Locate the cell with the specified text and output its (X, Y) center coordinate. 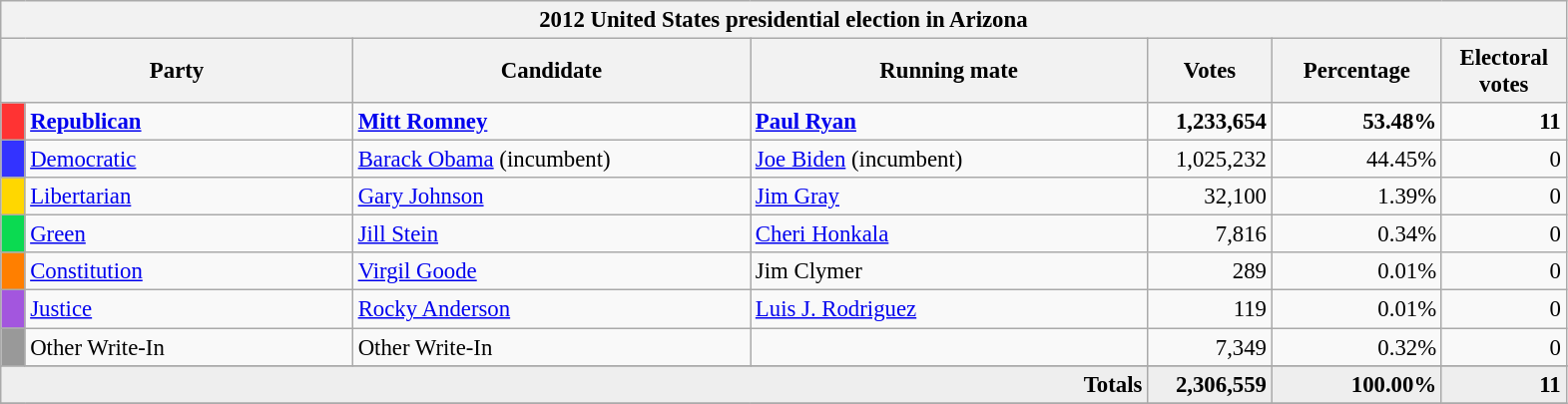
7,816 (1210, 234)
Jim Gray (949, 197)
32,100 (1210, 197)
289 (1210, 272)
Justice (189, 309)
Green (189, 234)
Constitution (189, 272)
Cheri Honkala (949, 234)
Votes (1210, 72)
Candidate (551, 72)
Jill Stein (551, 234)
Barack Obama (incumbent) (551, 160)
Virgil Goode (551, 272)
Running mate (949, 72)
Democratic (189, 160)
Luis J. Rodriguez (949, 309)
Rocky Anderson (551, 309)
Joe Biden (incumbent) (949, 160)
Percentage (1356, 72)
Electoral votes (1503, 72)
Party (178, 72)
Mitt Romney (551, 122)
Paul Ryan (949, 122)
53.48% (1356, 122)
119 (1210, 309)
Libertarian (189, 197)
Jim Clymer (949, 272)
2012 United States presidential election in Arizona (784, 20)
2,306,559 (1210, 384)
7,349 (1210, 347)
1,233,654 (1210, 122)
0.34% (1356, 234)
Totals (575, 384)
44.45% (1356, 160)
Republican (189, 122)
100.00% (1356, 384)
Gary Johnson (551, 197)
1.39% (1356, 197)
1,025,232 (1210, 160)
0.32% (1356, 347)
